Detect which cell encompasses the target text, then output its (x, y) center coordinate. 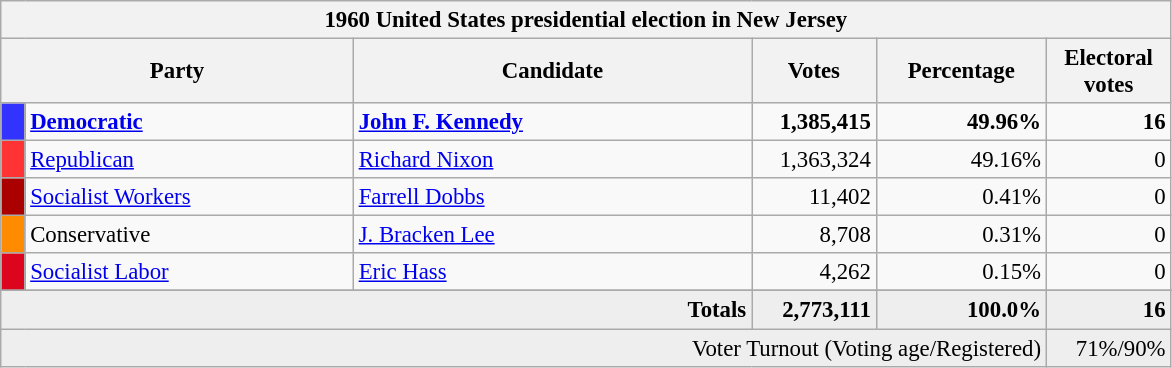
0.41% (961, 197)
71%/90% (1108, 348)
Totals (376, 310)
Percentage (961, 72)
49.96% (961, 122)
Republican (189, 160)
Democratic (189, 122)
1,385,415 (814, 122)
1960 United States presidential election in New Jersey (586, 20)
1,363,324 (814, 160)
Eric Hass (552, 273)
Party (178, 72)
Conservative (189, 235)
Voter Turnout (Voting age/Registered) (524, 348)
John F. Kennedy (552, 122)
Votes (814, 72)
Candidate (552, 72)
J. Bracken Lee (552, 235)
Richard Nixon (552, 160)
4,262 (814, 273)
0.15% (961, 273)
Electoral votes (1108, 72)
Socialist Labor (189, 273)
100.0% (961, 310)
0.31% (961, 235)
Socialist Workers (189, 197)
11,402 (814, 197)
8,708 (814, 235)
2,773,111 (814, 310)
49.16% (961, 160)
Farrell Dobbs (552, 197)
